Provide the [X, Y] coordinate of the cell's center where the given text is located.  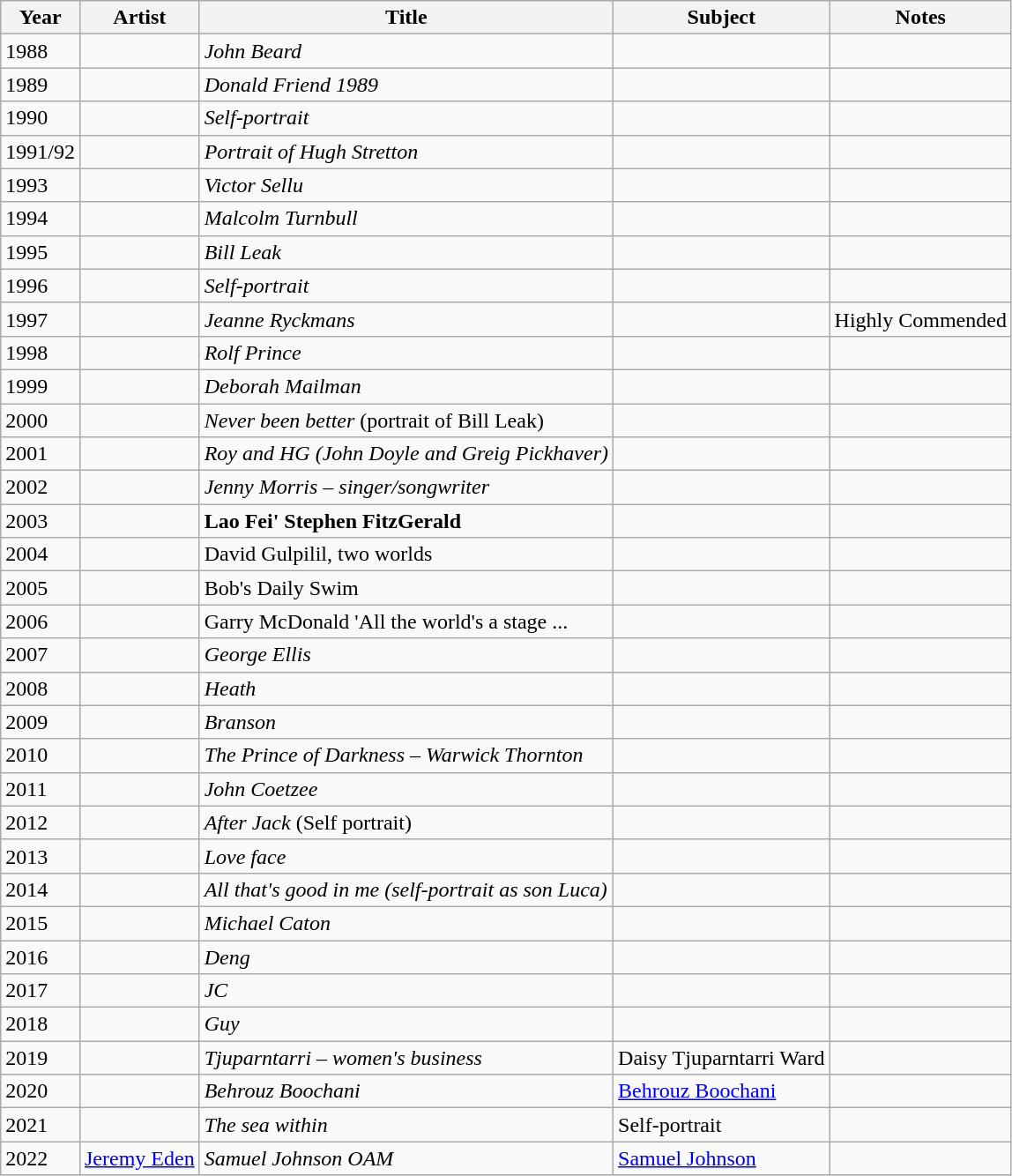
2010 [41, 755]
After Jack (Self portrait) [406, 822]
Artist [139, 18]
Daisy Tjuparntarri Ward [722, 1058]
1995 [41, 252]
Donald Friend 1989 [406, 85]
Samuel Johnson [722, 1158]
Malcolm Turnbull [406, 219]
1999 [41, 386]
2013 [41, 856]
Bob's Daily Swim [406, 588]
2001 [41, 454]
Subject [722, 18]
2003 [41, 521]
Jeanne Ryckmans [406, 319]
2009 [41, 722]
2011 [41, 789]
2005 [41, 588]
2008 [41, 688]
Deng [406, 956]
2000 [41, 421]
1990 [41, 118]
Year [41, 18]
Portrait of Hugh Stretton [406, 152]
Lao Fei' Stephen FitzGerald [406, 521]
2006 [41, 621]
Michael Caton [406, 923]
The Prince of Darkness – Warwick Thornton [406, 755]
2019 [41, 1058]
Garry McDonald 'All the world's a stage ... [406, 621]
David Gulpilil, two worlds [406, 555]
The sea within [406, 1125]
2016 [41, 956]
2015 [41, 923]
2022 [41, 1158]
1997 [41, 319]
1996 [41, 286]
Rolf Prince [406, 353]
2017 [41, 991]
Samuel Johnson OAM [406, 1158]
2007 [41, 655]
1994 [41, 219]
2018 [41, 1024]
1991/92 [41, 152]
2012 [41, 822]
Deborah Mailman [406, 386]
1998 [41, 353]
Love face [406, 856]
1988 [41, 51]
All that's good in me (self-portrait as son Luca) [406, 889]
2004 [41, 555]
2021 [41, 1125]
1989 [41, 85]
Bill Leak [406, 252]
George Ellis [406, 655]
John Beard [406, 51]
1993 [41, 185]
Title [406, 18]
Heath [406, 688]
Branson [406, 722]
Victor Sellu [406, 185]
Highly Commended [920, 319]
2002 [41, 488]
Guy [406, 1024]
Notes [920, 18]
Jeremy Eden [139, 1158]
Roy and HG (John Doyle and Greig Pickhaver) [406, 454]
Tjuparntarri – women's business [406, 1058]
John Coetzee [406, 789]
Never been better (portrait of Bill Leak) [406, 421]
2020 [41, 1091]
JC [406, 991]
2014 [41, 889]
Jenny Morris – singer/songwriter [406, 488]
